Capture the cell that displays the provided text and extract its (x, y) central coordinate. 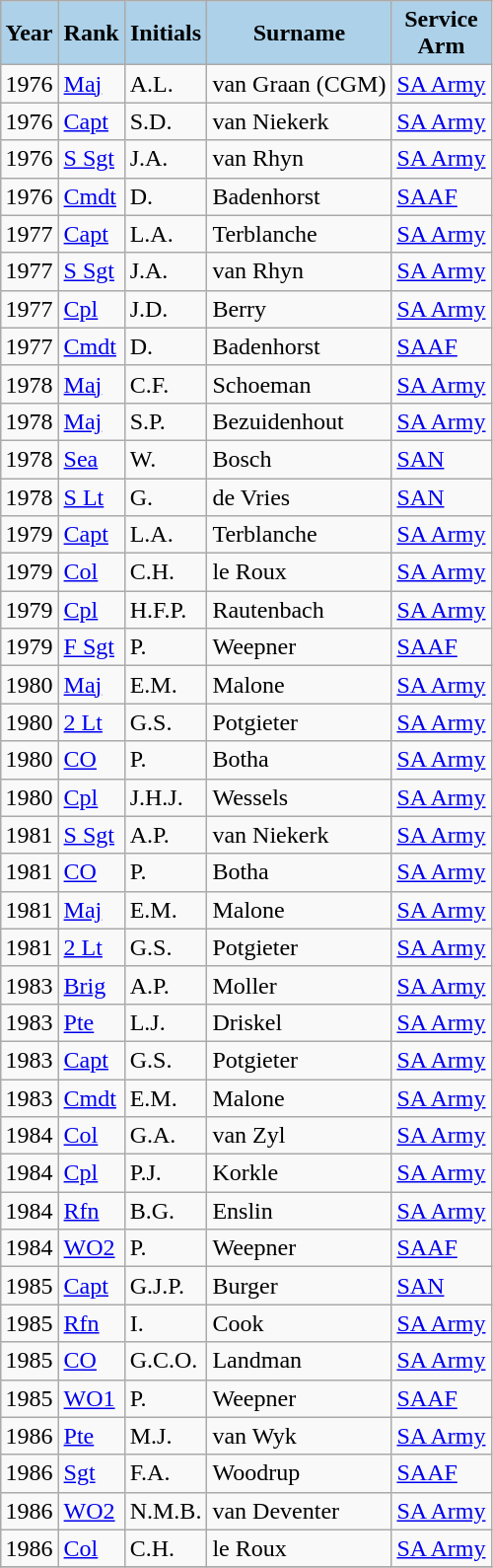
S.D. (166, 121)
W. (166, 459)
G. (166, 496)
ServiceArm (442, 34)
Berry (300, 309)
G.C.O. (166, 1361)
F Sgt (91, 647)
Enslin (300, 1211)
Korkle (300, 1173)
A.L. (166, 84)
Schoeman (300, 384)
Wessels (300, 797)
Woodrup (300, 1473)
Landman (300, 1361)
P.J. (166, 1173)
J.H.J. (166, 797)
van Graan (CGM) (300, 84)
N.M.B. (166, 1511)
Surname (300, 34)
van Deventer (300, 1511)
G.A. (166, 1136)
Burger (300, 1286)
Cook (300, 1323)
B.G. (166, 1211)
S Lt (91, 496)
Driskel (300, 1022)
Initials (166, 34)
Moller (300, 985)
L.J. (166, 1022)
Sea (91, 459)
I. (166, 1323)
J.D. (166, 309)
Rautenbach (300, 610)
M.J. (166, 1436)
Sgt (91, 1473)
H.F.P. (166, 610)
Bezuidenhout (300, 421)
van Zyl (300, 1136)
F.A. (166, 1473)
de Vries (300, 496)
Brig (91, 985)
van Wyk (300, 1436)
S.P. (166, 421)
Rank (91, 34)
WO1 (91, 1398)
G.J.P. (166, 1286)
C.F. (166, 384)
Year (30, 34)
Bosch (300, 459)
